Pinpoint the cell where the given text exists, returning its [x, y] midpoint coordinate. 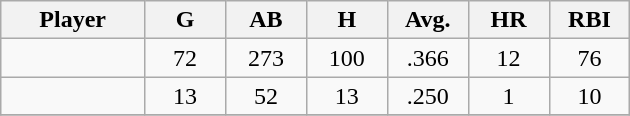
Player [73, 20]
.250 [428, 96]
12 [508, 58]
52 [266, 96]
G [186, 20]
AB [266, 20]
Avg. [428, 20]
RBI [590, 20]
HR [508, 20]
100 [346, 58]
1 [508, 96]
H [346, 20]
.366 [428, 58]
72 [186, 58]
10 [590, 96]
273 [266, 58]
76 [590, 58]
